Return the (x, y) coordinate for the center point of the cell that contains the specified text.  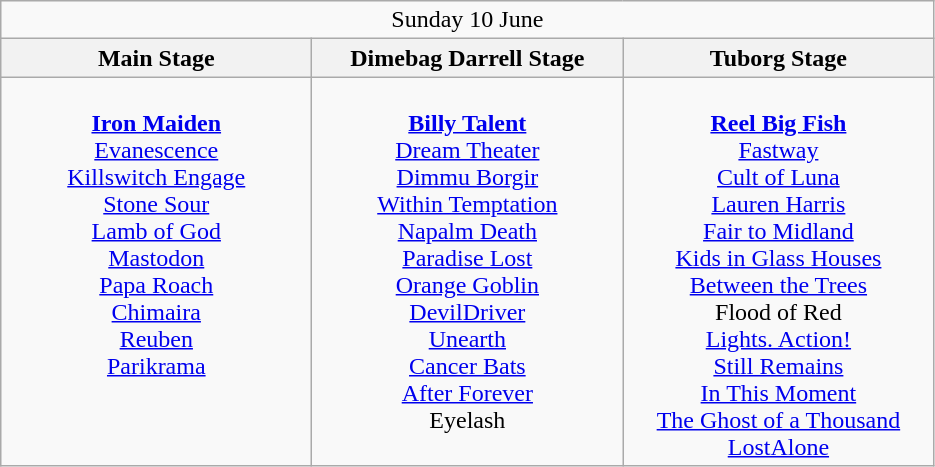
Iron Maiden Evanescence Killswitch Engage Stone Sour Lamb of God Mastodon Papa Roach Chimaira Reuben Parikrama (156, 272)
Main Stage (156, 58)
Tuborg Stage (778, 58)
Dimebag Darrell Stage (468, 58)
Sunday 10 June (468, 20)
